Find where the given text appears and provide that cell's center as [x, y] coordinate. 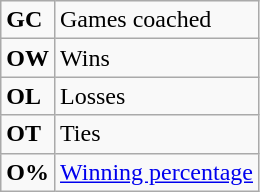
O% [28, 172]
OL [28, 96]
Wins [156, 58]
GC [28, 20]
Losses [156, 96]
OT [28, 134]
OW [28, 58]
Ties [156, 134]
Winning percentage [156, 172]
Games coached [156, 20]
